Extract the [x, y] coordinate from the center of the cell holding the provided text.  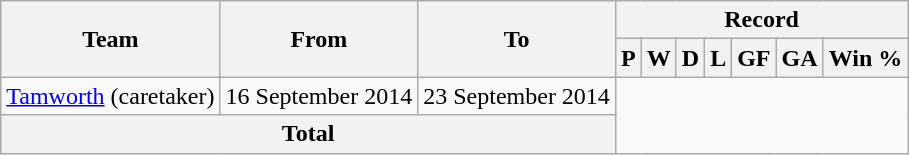
Total [308, 134]
Team [110, 39]
Tamworth (caretaker) [110, 96]
16 September 2014 [319, 96]
From [319, 39]
Win % [866, 58]
D [690, 58]
Record [761, 20]
To [517, 39]
L [718, 58]
W [658, 58]
GF [754, 58]
P [628, 58]
GA [800, 58]
23 September 2014 [517, 96]
